Determine the [X, Y] coordinate at the center of the cell enclosing the given text.  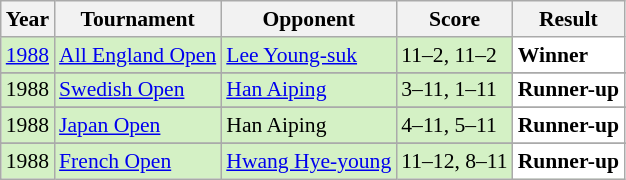
French Open [138, 162]
11–2, 11–2 [454, 55]
Winner [568, 55]
Japan Open [138, 126]
11–12, 8–11 [454, 162]
Swedish Open [138, 90]
All England Open [138, 55]
Score [454, 19]
Lee Young-suk [308, 55]
Year [28, 19]
3–11, 1–11 [454, 90]
Tournament [138, 19]
Opponent [308, 19]
Hwang Hye-young [308, 162]
Result [568, 19]
4–11, 5–11 [454, 126]
